Determine the [x, y] coordinate at the center of the cell enclosing the given text.  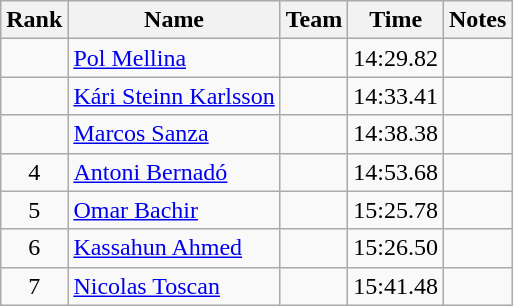
Pol Mellina [174, 58]
15:25.78 [396, 210]
15:41.48 [396, 286]
7 [34, 286]
14:38.38 [396, 134]
Kári Steinn Karlsson [174, 96]
Name [174, 20]
Team [314, 20]
5 [34, 210]
14:53.68 [396, 172]
Marcos Sanza [174, 134]
14:33.41 [396, 96]
Notes [477, 20]
Antoni Bernadó [174, 172]
6 [34, 248]
Kassahun Ahmed [174, 248]
Time [396, 20]
14:29.82 [396, 58]
Omar Bachir [174, 210]
15:26.50 [396, 248]
Nicolas Toscan [174, 286]
4 [34, 172]
Rank [34, 20]
